Return the (x, y) coordinate for the center point of the cell that contains the specified text.  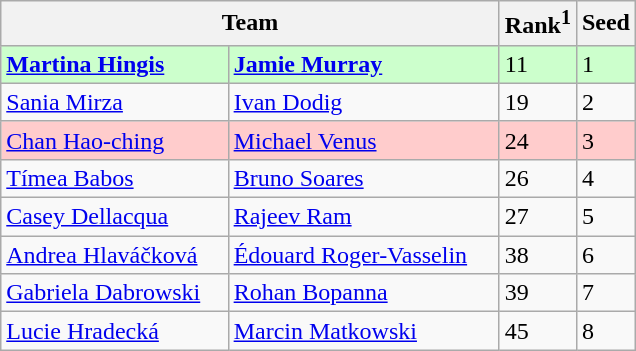
Chan Hao-ching (114, 140)
Team (250, 24)
Casey Dellacqua (114, 217)
Rank1 (538, 24)
2 (606, 102)
Martina Hingis (114, 64)
4 (606, 178)
39 (538, 293)
Tímea Babos (114, 178)
7 (606, 293)
45 (538, 331)
8 (606, 331)
Bruno Soares (364, 178)
Sania Mirza (114, 102)
Seed (606, 24)
6 (606, 255)
Andrea Hlaváčková (114, 255)
Ivan Dodig (364, 102)
38 (538, 255)
26 (538, 178)
Michael Venus (364, 140)
Marcin Matkowski (364, 331)
1 (606, 64)
11 (538, 64)
3 (606, 140)
Lucie Hradecká (114, 331)
24 (538, 140)
5 (606, 217)
Jamie Murray (364, 64)
Rohan Bopanna (364, 293)
Édouard Roger-Vasselin (364, 255)
Gabriela Dabrowski (114, 293)
19 (538, 102)
Rajeev Ram (364, 217)
27 (538, 217)
